Determine the (X, Y) coordinate at the center of the cell enclosing the given text.  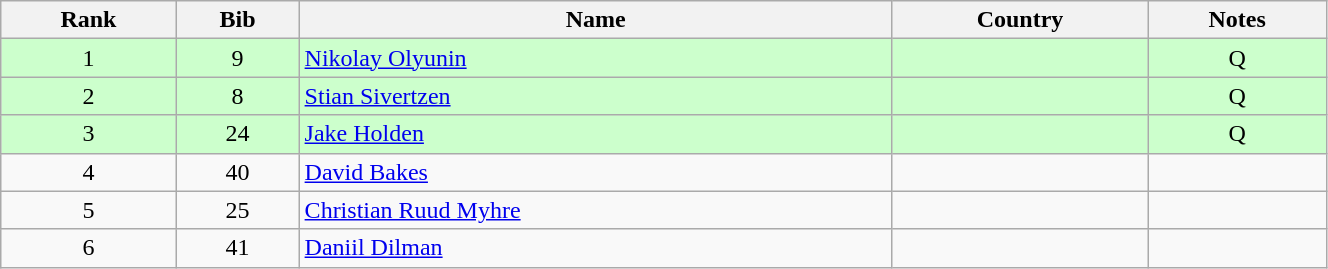
Christian Ruud Myhre (596, 210)
5 (88, 210)
Rank (88, 20)
3 (88, 134)
Jake Holden (596, 134)
Name (596, 20)
Notes (1238, 20)
Bib (238, 20)
2 (88, 96)
6 (88, 248)
Daniil Dilman (596, 248)
9 (238, 58)
24 (238, 134)
25 (238, 210)
41 (238, 248)
4 (88, 172)
1 (88, 58)
Nikolay Olyunin (596, 58)
Country (1020, 20)
David Bakes (596, 172)
Stian Sivertzen (596, 96)
40 (238, 172)
8 (238, 96)
